Identify which cell holds the provided text, then report its (x, y) central coordinate. 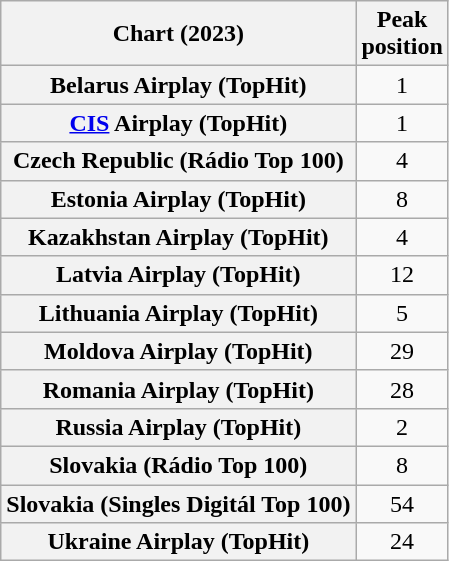
Ukraine Airplay (TopHit) (178, 542)
54 (402, 503)
Czech Republic (Rádio Top 100) (178, 161)
5 (402, 313)
Kazakhstan Airplay (TopHit) (178, 237)
Slovakia (Rádio Top 100) (178, 465)
28 (402, 389)
Belarus Airplay (TopHit) (178, 85)
Estonia Airplay (TopHit) (178, 199)
CIS Airplay (TopHit) (178, 123)
Lithuania Airplay (TopHit) (178, 313)
Chart (2023) (178, 34)
Moldova Airplay (TopHit) (178, 351)
29 (402, 351)
Slovakia (Singles Digitál Top 100) (178, 503)
Peakposition (402, 34)
Romania Airplay (TopHit) (178, 389)
Russia Airplay (TopHit) (178, 427)
24 (402, 542)
2 (402, 427)
Latvia Airplay (TopHit) (178, 275)
12 (402, 275)
